Find where the given text appears and provide that cell's center as (X, Y) coordinate. 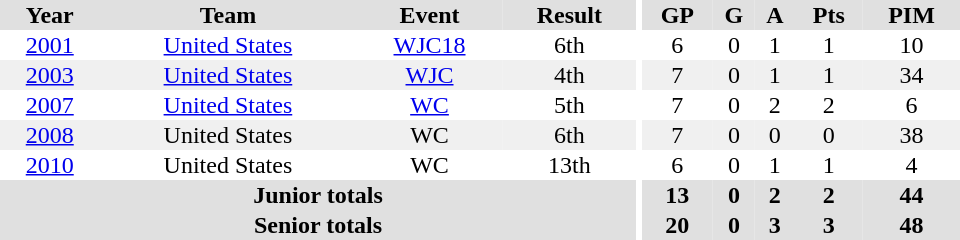
Pts (829, 15)
Year (50, 15)
WJC18 (429, 45)
Senior totals (318, 225)
13th (570, 165)
2008 (50, 135)
48 (912, 225)
5th (570, 105)
GP (678, 15)
A (775, 15)
G (734, 15)
13 (678, 195)
2010 (50, 165)
34 (912, 75)
44 (912, 195)
20 (678, 225)
10 (912, 45)
WJC (429, 75)
2003 (50, 75)
2001 (50, 45)
Result (570, 15)
Junior totals (318, 195)
PIM (912, 15)
4th (570, 75)
2007 (50, 105)
Team (228, 15)
38 (912, 135)
4 (912, 165)
Event (429, 15)
